Find where the given text appears and provide that cell's center as [x, y] coordinate. 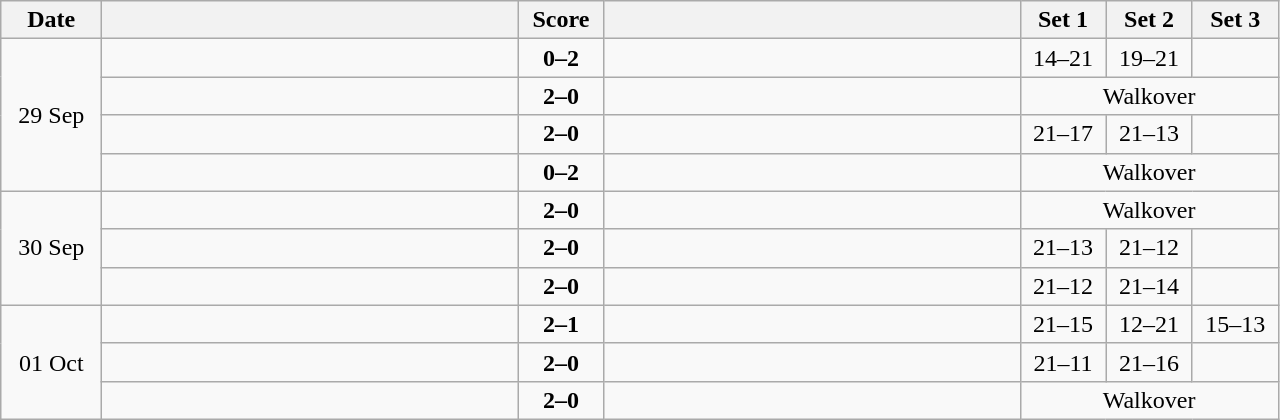
14–21 [1063, 58]
30 Sep [52, 248]
Set 3 [1235, 20]
21–17 [1063, 134]
Set 2 [1149, 20]
21–11 [1063, 362]
29 Sep [52, 115]
Score [561, 20]
21–14 [1149, 286]
15–13 [1235, 324]
01 Oct [52, 362]
21–16 [1149, 362]
Set 1 [1063, 20]
2–1 [561, 324]
12–21 [1149, 324]
19–21 [1149, 58]
21–15 [1063, 324]
Date [52, 20]
